Provide the (x, y) coordinate of the cell's center where the given text is located.  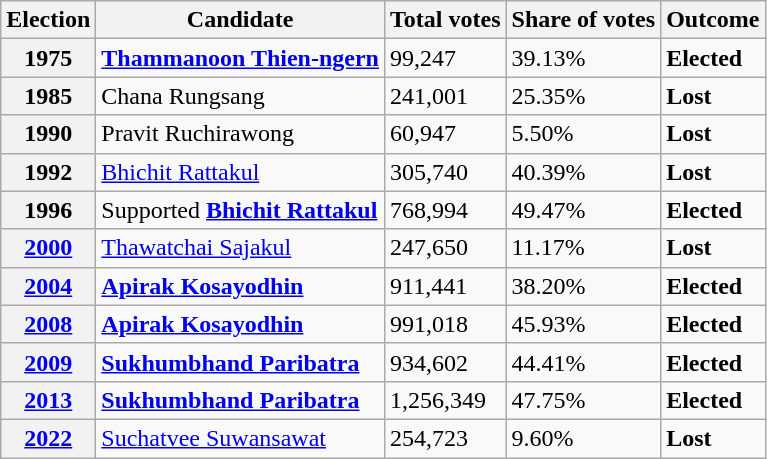
991,018 (445, 324)
2009 (48, 362)
Share of votes (584, 20)
305,740 (445, 172)
47.75% (584, 400)
25.35% (584, 96)
Thawatchai Sajakul (240, 248)
2022 (48, 438)
Outcome (713, 20)
1985 (48, 96)
1975 (48, 58)
2008 (48, 324)
Pravit Ruchirawong (240, 134)
Suchatvee Suwansawat (240, 438)
768,994 (445, 210)
9.60% (584, 438)
40.39% (584, 172)
2004 (48, 286)
247,650 (445, 248)
911,441 (445, 286)
99,247 (445, 58)
934,602 (445, 362)
5.50% (584, 134)
45.93% (584, 324)
2013 (48, 400)
254,723 (445, 438)
1992 (48, 172)
Bhichit Rattakul (240, 172)
Total votes (445, 20)
1996 (48, 210)
1990 (48, 134)
Thammanoon Thien-ngern (240, 58)
60,947 (445, 134)
2000 (48, 248)
1,256,349 (445, 400)
49.47% (584, 210)
39.13% (584, 58)
Supported Bhichit Rattakul (240, 210)
38.20% (584, 286)
Candidate (240, 20)
241,001 (445, 96)
Chana Rungsang (240, 96)
44.41% (584, 362)
11.17% (584, 248)
Election (48, 20)
